Scan for the cell matching the given text and deliver its [x, y] coordinate at center. 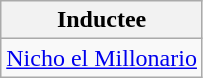
Nicho el Millonario [102, 58]
Inductee [102, 20]
